Search for the cell housing the specified text and yield its [x, y] center coordinate. 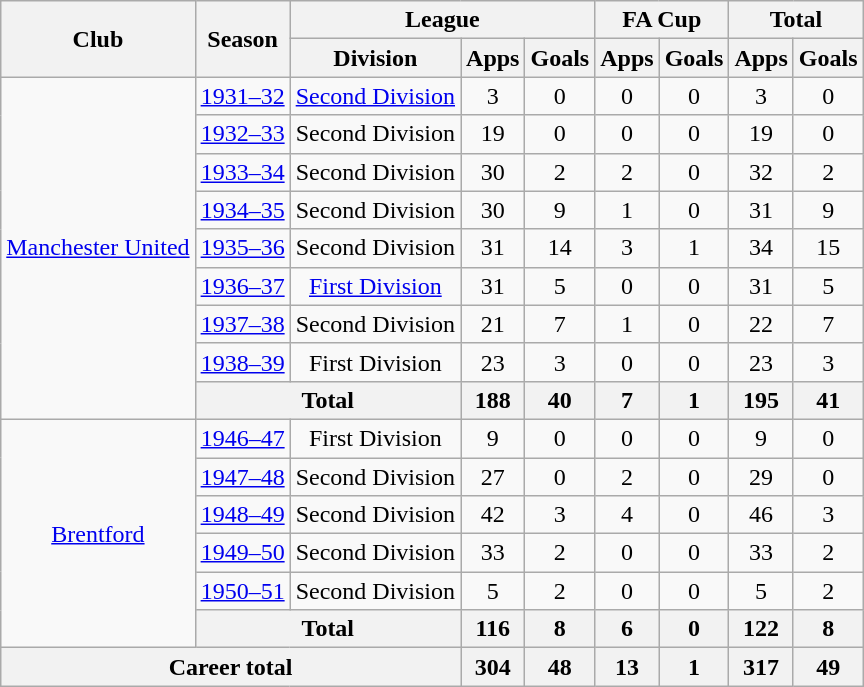
1933–34 [242, 172]
1937–38 [242, 324]
42 [493, 515]
FA Cup [662, 20]
304 [493, 667]
40 [560, 400]
1946–47 [242, 438]
Brentford [98, 533]
1931–32 [242, 96]
1938–39 [242, 362]
1934–35 [242, 210]
Manchester United [98, 248]
195 [761, 400]
1948–49 [242, 515]
1950–51 [242, 591]
1947–48 [242, 477]
14 [560, 248]
League [442, 20]
15 [828, 248]
6 [627, 629]
1932–33 [242, 134]
188 [493, 400]
21 [493, 324]
4 [627, 515]
317 [761, 667]
1949–50 [242, 553]
Season [242, 39]
Club [98, 39]
Division [375, 58]
27 [493, 477]
34 [761, 248]
1935–36 [242, 248]
46 [761, 515]
22 [761, 324]
1936–37 [242, 286]
41 [828, 400]
49 [828, 667]
116 [493, 629]
32 [761, 172]
Career total [231, 667]
48 [560, 667]
29 [761, 477]
13 [627, 667]
122 [761, 629]
